Return the [X, Y] coordinate for the center point of the cell that contains the specified text.  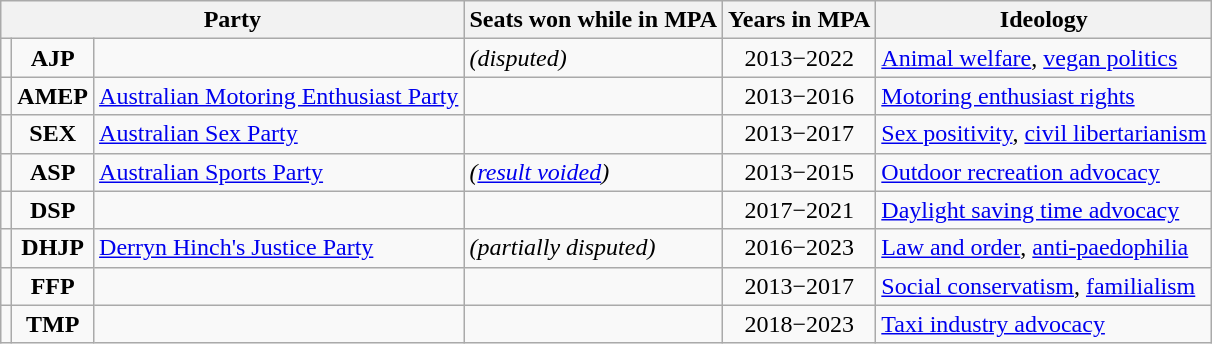
2018−2023 [800, 324]
Australian Motoring Enthusiast Party [279, 96]
Outdoor recreation advocacy [1044, 172]
2017−2021 [800, 210]
Motoring enthusiast rights [1044, 96]
Animal welfare, vegan politics [1044, 58]
Years in MPA [800, 20]
(result voided) [594, 172]
Taxi industry advocacy [1044, 324]
Daylight saving time advocacy [1044, 210]
AJP [53, 58]
Australian Sports Party [279, 172]
FFP [53, 286]
SEX [53, 134]
Australian Sex Party [279, 134]
Social conservatism, familialism [1044, 286]
Derryn Hinch's Justice Party [279, 248]
Sex positivity, civil libertarianism [1044, 134]
TMP [53, 324]
ASP [53, 172]
(partially disputed) [594, 248]
Party [232, 20]
2013−2015 [800, 172]
Ideology [1044, 20]
DHJP [53, 248]
(disputed) [594, 58]
Law and order, anti-paedophilia [1044, 248]
2013−2022 [800, 58]
2013−2016 [800, 96]
AMEP [53, 96]
2016−2023 [800, 248]
DSP [53, 210]
Seats won while in MPA [594, 20]
